Find where the given text appears and provide that cell's center as (X, Y) coordinate. 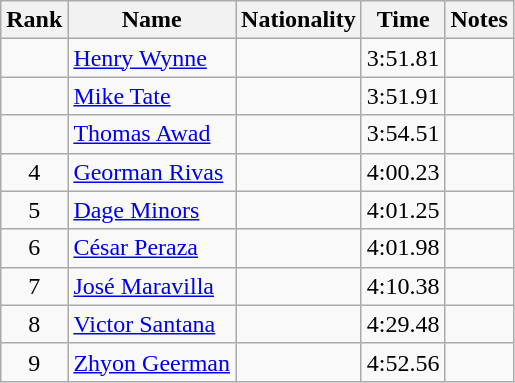
8 (34, 324)
9 (34, 362)
Henry Wynne (152, 58)
6 (34, 248)
4:01.25 (403, 210)
Thomas Awad (152, 134)
José Maravilla (152, 286)
4:52.56 (403, 362)
4:01.98 (403, 248)
4:00.23 (403, 172)
Time (403, 20)
César Peraza (152, 248)
Dage Minors (152, 210)
Rank (34, 20)
3:51.91 (403, 96)
Notes (479, 20)
5 (34, 210)
7 (34, 286)
Mike Tate (152, 96)
4:10.38 (403, 286)
Zhyon Geerman (152, 362)
4 (34, 172)
Victor Santana (152, 324)
3:51.81 (403, 58)
4:29.48 (403, 324)
Nationality (299, 20)
3:54.51 (403, 134)
Georman Rivas (152, 172)
Name (152, 20)
